From the cell containing the given text, extract its center point as (X, Y) coordinate. 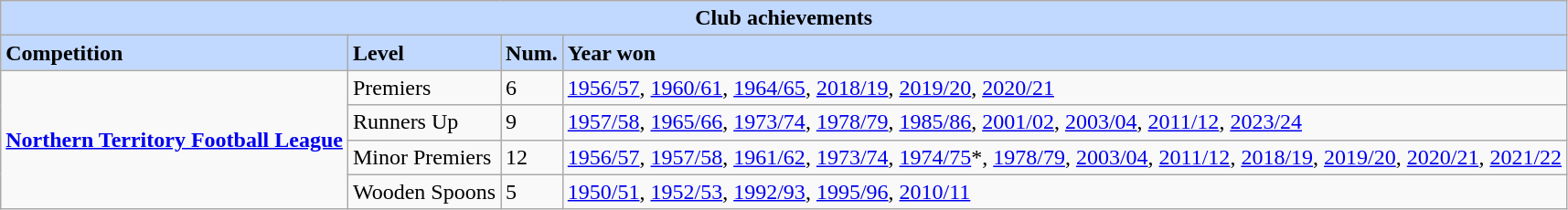
1956/57, 1957/58, 1961/62, 1973/74, 1974/75*, 1978/79, 2003/04, 2011/12, 2018/19, 2019/20, 2020/21, 2021/22 (1064, 157)
12 (532, 157)
5 (532, 192)
Competition (175, 53)
Runners Up (424, 122)
1956/57, 1960/61, 1964/65, 2018/19, 2019/20, 2020/21 (1064, 88)
Club achievements (784, 18)
Level (424, 53)
Northern Territory Football League (175, 140)
Num. (532, 53)
1950/51, 1952/53, 1992/93, 1995/96, 2010/11 (1064, 192)
9 (532, 122)
Premiers (424, 88)
Wooden Spoons (424, 192)
Minor Premiers (424, 157)
6 (532, 88)
Year won (1064, 53)
1957/58, 1965/66, 1973/74, 1978/79, 1985/86, 2001/02, 2003/04, 2011/12, 2023/24 (1064, 122)
